Identify which cell holds the provided text, then report its (x, y) central coordinate. 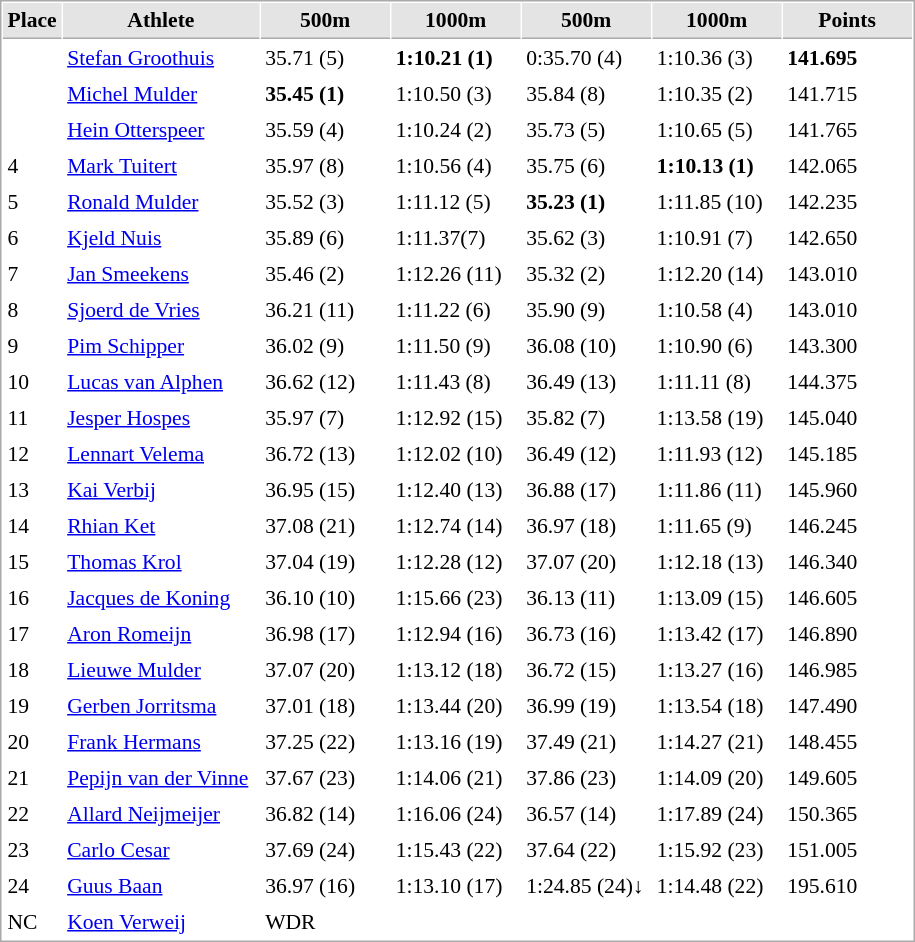
Lieuwe Mulder (161, 669)
11 (32, 417)
142.065 (848, 165)
1:10.56 (4) (456, 165)
195.610 (848, 885)
1:11.37(7) (456, 237)
1:13.42 (17) (716, 633)
16 (32, 597)
1:10.36 (3) (716, 57)
1:13.27 (16) (716, 669)
35.97 (7) (326, 417)
37.08 (21) (326, 525)
1:12.28 (12) (456, 561)
149.605 (848, 777)
1:15.66 (23) (456, 597)
NC (32, 921)
Jesper Hospes (161, 417)
1:11.65 (9) (716, 525)
1:13.16 (19) (456, 741)
141.765 (848, 129)
19 (32, 705)
37.49 (21) (586, 741)
1:13.44 (20) (456, 705)
1:10.13 (1) (716, 165)
1:11.22 (6) (456, 309)
Place (32, 21)
37.69 (24) (326, 849)
1:10.21 (1) (456, 57)
35.45 (1) (326, 93)
146.985 (848, 669)
Rhian Ket (161, 525)
Hein Otterspeer (161, 129)
1:12.02 (10) (456, 453)
10 (32, 381)
Carlo Cesar (161, 849)
1:11.85 (10) (716, 201)
141.715 (848, 93)
Koen Verweij (161, 921)
15 (32, 561)
1:12.74 (14) (456, 525)
35.71 (5) (326, 57)
1:10.58 (4) (716, 309)
Guus Baan (161, 885)
1:10.65 (5) (716, 129)
36.13 (11) (586, 597)
36.73 (16) (586, 633)
146.890 (848, 633)
141.695 (848, 57)
1:11.43 (8) (456, 381)
145.040 (848, 417)
1:12.18 (13) (716, 561)
9 (32, 345)
36.99 (19) (586, 705)
1:15.92 (23) (716, 849)
147.490 (848, 705)
36.10 (10) (326, 597)
36.97 (18) (586, 525)
1:15.43 (22) (456, 849)
1:14.48 (22) (716, 885)
36.49 (13) (586, 381)
35.46 (2) (326, 273)
1:14.09 (20) (716, 777)
1:11.93 (12) (716, 453)
142.650 (848, 237)
36.62 (12) (326, 381)
36.72 (15) (586, 669)
35.32 (2) (586, 273)
1:13.54 (18) (716, 705)
22 (32, 813)
1:13.10 (17) (456, 885)
13 (32, 489)
Pepijn van der Vinne (161, 777)
1:12.20 (14) (716, 273)
14 (32, 525)
7 (32, 273)
Michel Mulder (161, 93)
Lennart Velema (161, 453)
1:12.94 (16) (456, 633)
Jacques de Koning (161, 597)
37.01 (18) (326, 705)
1:24.85 (24)↓ (586, 885)
Thomas Krol (161, 561)
36.72 (13) (326, 453)
Allard Neijmeijer (161, 813)
1:13.58 (19) (716, 417)
24 (32, 885)
146.245 (848, 525)
Kjeld Nuis (161, 237)
144.375 (848, 381)
Aron Romeijn (161, 633)
17 (32, 633)
1:11.11 (8) (716, 381)
Pim Schipper (161, 345)
1:12.92 (15) (456, 417)
1:12.26 (11) (456, 273)
36.82 (14) (326, 813)
Kai Verbij (161, 489)
1:14.06 (21) (456, 777)
8 (32, 309)
Jan Smeekens (161, 273)
Stefan Groothuis (161, 57)
36.49 (12) (586, 453)
Points (848, 21)
Gerben Jorritsma (161, 705)
18 (32, 669)
Sjoerd de Vries (161, 309)
1:10.90 (6) (716, 345)
36.08 (10) (586, 345)
150.365 (848, 813)
35.89 (6) (326, 237)
1:10.91 (7) (716, 237)
37.67 (23) (326, 777)
Frank Hermans (161, 741)
Ronald Mulder (161, 201)
35.62 (3) (586, 237)
146.605 (848, 597)
36.21 (11) (326, 309)
1:12.40 (13) (456, 489)
1:16.06 (24) (456, 813)
35.90 (9) (586, 309)
37.86 (23) (586, 777)
36.98 (17) (326, 633)
36.97 (16) (326, 885)
12 (32, 453)
21 (32, 777)
35.97 (8) (326, 165)
1:11.50 (9) (456, 345)
151.005 (848, 849)
1:11.86 (11) (716, 489)
1:11.12 (5) (456, 201)
35.23 (1) (586, 201)
35.82 (7) (586, 417)
145.185 (848, 453)
37.04 (19) (326, 561)
142.235 (848, 201)
Athlete (161, 21)
143.300 (848, 345)
36.88 (17) (586, 489)
20 (32, 741)
148.455 (848, 741)
35.73 (5) (586, 129)
23 (32, 849)
Lucas van Alphen (161, 381)
37.64 (22) (586, 849)
1:13.09 (15) (716, 597)
36.57 (14) (586, 813)
35.84 (8) (586, 93)
35.59 (4) (326, 129)
1:10.35 (2) (716, 93)
0:35.70 (4) (586, 57)
5 (32, 201)
1:17.89 (24) (716, 813)
36.02 (9) (326, 345)
35.75 (6) (586, 165)
1:14.27 (21) (716, 741)
37.25 (22) (326, 741)
35.52 (3) (326, 201)
146.340 (848, 561)
4 (32, 165)
1:10.24 (2) (456, 129)
WDR (326, 921)
6 (32, 237)
1:10.50 (3) (456, 93)
Mark Tuitert (161, 165)
36.95 (15) (326, 489)
1:13.12 (18) (456, 669)
145.960 (848, 489)
